Find where the given text appears and provide that cell's center as [x, y] coordinate. 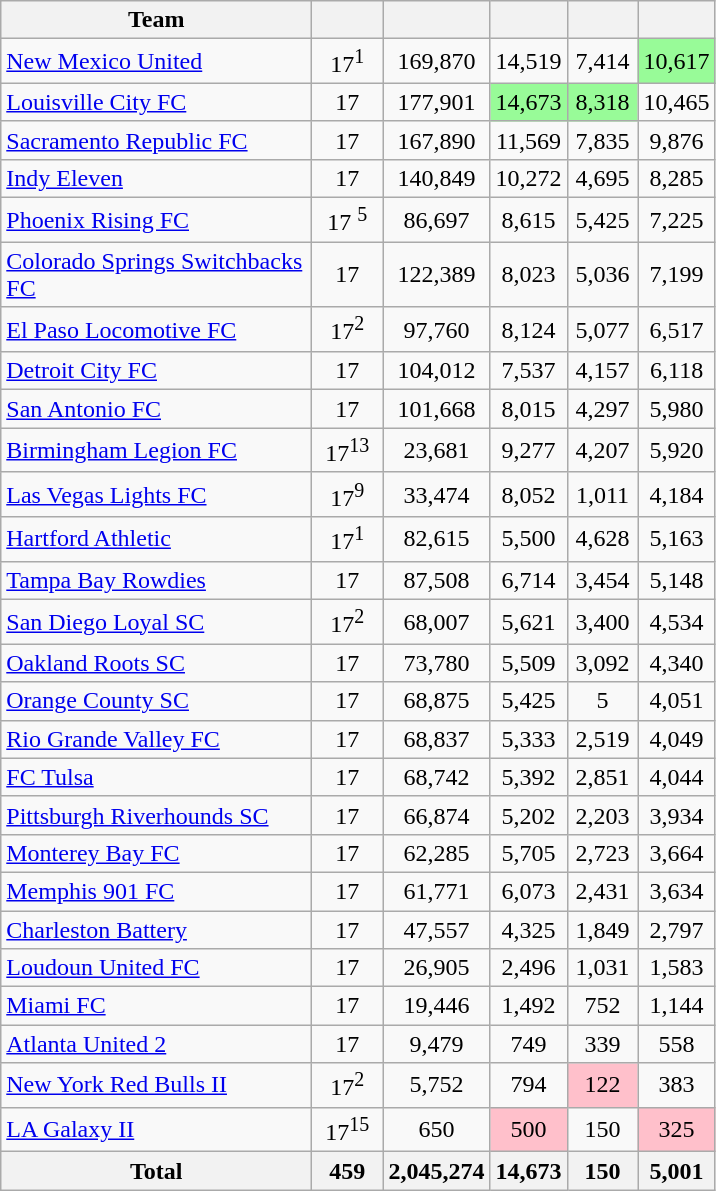
7,835 [602, 140]
3,634 [676, 892]
3,092 [602, 663]
5,148 [676, 581]
82,615 [436, 540]
7,414 [602, 62]
68,742 [436, 777]
1,583 [676, 968]
5,621 [528, 622]
10,272 [528, 178]
2,431 [602, 892]
5,705 [528, 853]
7,537 [528, 371]
Sacramento Republic FC [156, 140]
4,044 [676, 777]
5,980 [676, 409]
61,771 [436, 892]
Monterey Bay FC [156, 853]
11,569 [528, 140]
5,752 [436, 1086]
Pittsburgh Riverhounds SC [156, 815]
7,199 [676, 274]
4,049 [676, 739]
7,225 [676, 220]
4,297 [602, 409]
FC Tulsa [156, 777]
8,285 [676, 178]
LA Galaxy II [156, 1130]
5,001 [676, 1171]
2,045,274 [436, 1171]
752 [602, 1006]
Birmingham Legion FC [156, 450]
1,849 [602, 930]
169,870 [436, 62]
122 [602, 1086]
Rio Grande Valley FC [156, 739]
1,492 [528, 1006]
6,073 [528, 892]
794 [528, 1086]
97,760 [436, 330]
87,508 [436, 581]
14,519 [528, 62]
23,681 [436, 450]
Louisville City FC [156, 102]
6,517 [676, 330]
1,144 [676, 1006]
177,901 [436, 102]
47,557 [436, 930]
Miami FC [156, 1006]
68,837 [436, 739]
5,920 [676, 450]
140,849 [436, 178]
1715 [348, 1130]
8,023 [528, 274]
Indy Eleven [156, 178]
68,007 [436, 622]
4,184 [676, 494]
Detroit City FC [156, 371]
122,389 [436, 274]
5,202 [528, 815]
10,465 [676, 102]
6,714 [528, 581]
4,628 [602, 540]
4,340 [676, 663]
5,500 [528, 540]
62,285 [436, 853]
19,446 [436, 1006]
4,051 [676, 701]
4,207 [602, 450]
Tampa Bay Rowdies [156, 581]
101,668 [436, 409]
9,479 [436, 1044]
New York Red Bulls II [156, 1086]
459 [348, 1171]
3,934 [676, 815]
Total [156, 1171]
66,874 [436, 815]
Loudoun United FC [156, 968]
8,015 [528, 409]
Las Vegas Lights FC [156, 494]
8,124 [528, 330]
1,011 [602, 494]
2,496 [528, 968]
73,780 [436, 663]
383 [676, 1086]
33,474 [436, 494]
1713 [348, 450]
4,325 [528, 930]
Phoenix Rising FC [156, 220]
Team [156, 20]
5,077 [602, 330]
Memphis 901 FC [156, 892]
179 [348, 494]
86,697 [436, 220]
5,036 [602, 274]
650 [436, 1130]
500 [528, 1130]
3,400 [602, 622]
3,664 [676, 853]
Oakland Roots SC [156, 663]
8,052 [528, 494]
104,012 [436, 371]
Orange County SC [156, 701]
9,876 [676, 140]
Hartford Athletic [156, 540]
Colorado Springs Switchbacks FC [156, 274]
6,118 [676, 371]
2,797 [676, 930]
San Diego Loyal SC [156, 622]
10,617 [676, 62]
Atlanta United 2 [156, 1044]
17 5 [348, 220]
68,875 [436, 701]
26,905 [436, 968]
5,333 [528, 739]
4,534 [676, 622]
San Antonio FC [156, 409]
3,454 [602, 581]
4,695 [602, 178]
339 [602, 1044]
8,615 [528, 220]
5,509 [528, 663]
325 [676, 1130]
2,851 [602, 777]
5,163 [676, 540]
2,519 [602, 739]
8,318 [602, 102]
749 [528, 1044]
5,392 [528, 777]
1,031 [602, 968]
Charleston Battery [156, 930]
558 [676, 1044]
2,723 [602, 853]
167,890 [436, 140]
9,277 [528, 450]
New Mexico United [156, 62]
5 [602, 701]
2,203 [602, 815]
El Paso Locomotive FC [156, 330]
4,157 [602, 371]
